Search for the cell housing the specified text and yield its [x, y] center coordinate. 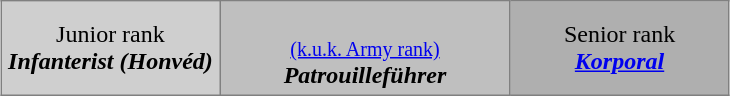
Senior rankKorporal [619, 48]
Junior rankInfanterist (Honvéd) [110, 48]
(k.u.k. Army rank)Patrouilleführer [366, 48]
